Find where the given text appears and provide that cell's center as [x, y] coordinate. 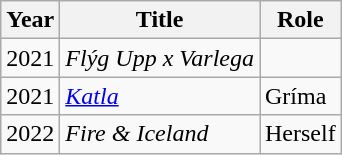
Year [30, 20]
Herself [301, 134]
Role [301, 20]
Flýg Upp x Varlega [160, 58]
Gríma [301, 96]
2022 [30, 134]
Title [160, 20]
Katla [160, 96]
Fire & Iceland [160, 134]
